Search for the cell housing the specified text and yield its (x, y) center coordinate. 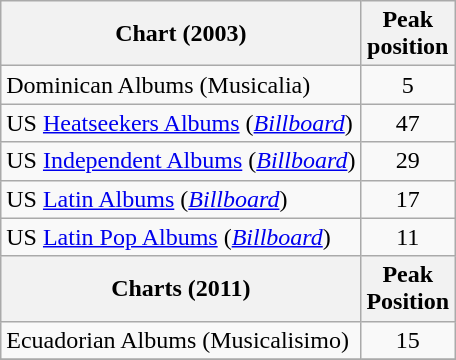
29 (408, 161)
US Latin Pop Albums (Billboard) (181, 237)
PeakPosition (408, 288)
Ecuadorian Albums (Musicalisimo) (181, 340)
Charts (2011) (181, 288)
Dominican Albums (Musicalia) (181, 85)
15 (408, 340)
5 (408, 85)
Chart (2003) (181, 34)
US Independent Albums (Billboard) (181, 161)
17 (408, 199)
11 (408, 237)
US Latin Albums (Billboard) (181, 199)
US Heatseekers Albums (Billboard) (181, 123)
Peakposition (408, 34)
47 (408, 123)
